Output the [X, Y] coordinate of the center of the cell containing the given text.  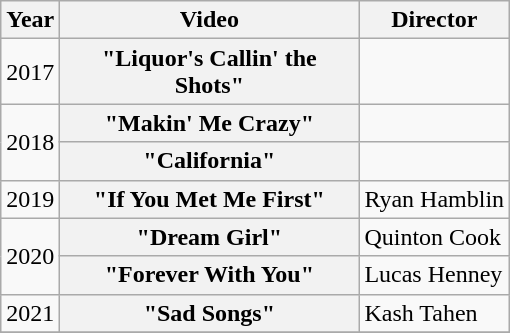
"Liquor's Callin' the Shots" [210, 72]
Director [434, 20]
Ryan Hamblin [434, 199]
"Makin' Me Crazy" [210, 123]
2020 [30, 256]
"Forever With You" [210, 275]
2018 [30, 142]
"Dream Girl" [210, 237]
Quinton Cook [434, 237]
2021 [30, 313]
Lucas Henney [434, 275]
"If You Met Me First" [210, 199]
Video [210, 20]
2017 [30, 72]
Kash Tahen [434, 313]
"Sad Songs" [210, 313]
2019 [30, 199]
Year [30, 20]
"California" [210, 161]
